Output the (X, Y) coordinate of the center of the cell containing the given text.  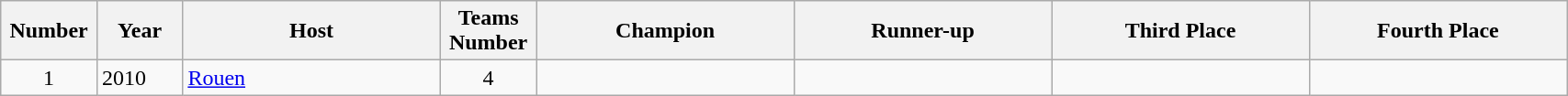
Teams Number (489, 31)
4 (489, 78)
Runner-up (922, 31)
Number (50, 31)
Host (311, 31)
Third Place (1180, 31)
Rouen (311, 78)
Year (140, 31)
2010 (140, 78)
Fourth Place (1438, 31)
Champion (665, 31)
1 (50, 78)
